Locate the cell with the specified text and output its [x, y] center coordinate. 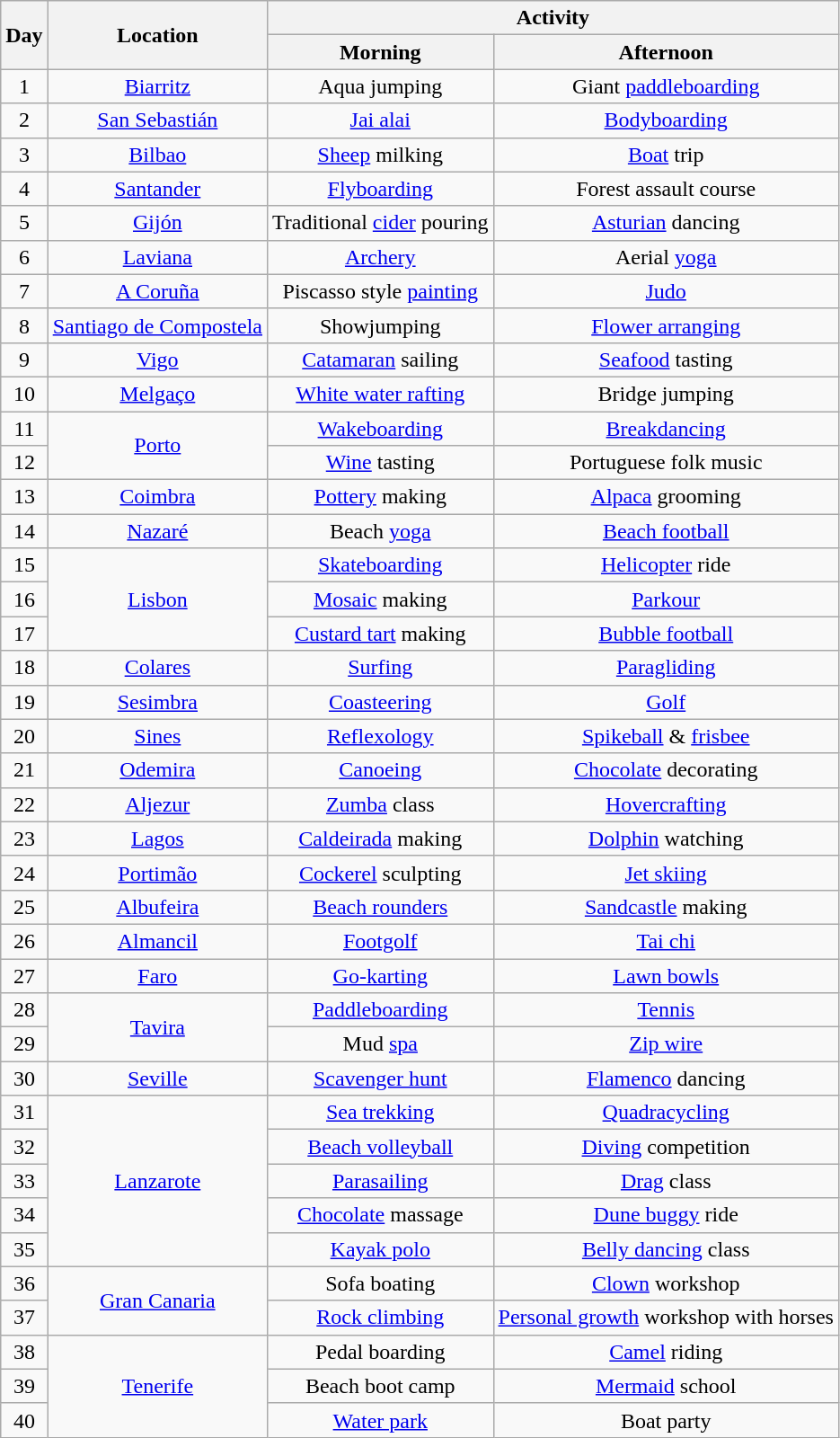
Aqua jumping [381, 86]
Traditional cider pouring [381, 223]
33 [24, 1181]
6 [24, 257]
31 [24, 1113]
Sesimbra [157, 702]
Flamenco dancing [666, 1078]
Beach rounders [381, 907]
Skateboarding [381, 565]
Camel riding [666, 1352]
Activity [553, 18]
Flyboarding [381, 189]
Jet skiing [666, 873]
Cockerel sculpting [381, 873]
Beach football [666, 531]
Afternoon [666, 52]
Drag class [666, 1181]
Breakdancing [666, 429]
Odemira [157, 770]
Vigo [157, 359]
37 [24, 1318]
Seville [157, 1078]
Footgolf [381, 941]
Sea trekking [381, 1113]
Pottery making [381, 497]
Sandcastle making [666, 907]
Canoeing [381, 770]
Water park [381, 1420]
Sines [157, 736]
4 [24, 189]
2 [24, 120]
Catamaran sailing [381, 359]
Portuguese folk music [666, 463]
20 [24, 736]
21 [24, 770]
Paragliding [666, 668]
35 [24, 1249]
Alpaca grooming [666, 497]
Aljezur [157, 804]
Melgaço [157, 394]
Rock climbing [381, 1318]
11 [24, 429]
Reflexology [381, 736]
36 [24, 1283]
Golf [666, 702]
14 [24, 531]
Coasteering [381, 702]
9 [24, 359]
12 [24, 463]
39 [24, 1386]
Asturian dancing [666, 223]
Mosaic making [381, 599]
5 [24, 223]
Caldeirada making [381, 839]
Tenerife [157, 1386]
Zumba class [381, 804]
26 [24, 941]
Portimão [157, 873]
Flower arranging [666, 325]
Chocolate massage [381, 1215]
Santander [157, 189]
7 [24, 291]
Gran Canaria [157, 1300]
27 [24, 975]
Gijón [157, 223]
30 [24, 1078]
29 [24, 1044]
Beach boot camp [381, 1386]
Beach yoga [381, 531]
38 [24, 1352]
Scavenger hunt [381, 1078]
Nazaré [157, 531]
Parasailing [381, 1181]
8 [24, 325]
Belly dancing class [666, 1249]
Morning [381, 52]
17 [24, 634]
Faro [157, 975]
Kayak polo [381, 1249]
Surfing [381, 668]
Piscasso style painting [381, 291]
Bubble football [666, 634]
28 [24, 1010]
Dolphin watching [666, 839]
Bodyboarding [666, 120]
Jai alai [381, 120]
Custard tart making [381, 634]
Spikeball & frisbee [666, 736]
Lawn bowls [666, 975]
40 [24, 1420]
Albufeira [157, 907]
Bridge jumping [666, 394]
24 [24, 873]
San Sebastián [157, 120]
Tai chi [666, 941]
Coimbra [157, 497]
Location [157, 35]
1 [24, 86]
Archery [381, 257]
Sofa boating [381, 1283]
16 [24, 599]
34 [24, 1215]
Pedal boarding [381, 1352]
25 [24, 907]
10 [24, 394]
Giant paddleboarding [666, 86]
Personal growth workshop with horses [666, 1318]
Almancil [157, 941]
Day [24, 35]
Showjumping [381, 325]
Tavira [157, 1027]
Colares [157, 668]
19 [24, 702]
Sheep milking [381, 155]
Parkour [666, 599]
Forest assault course [666, 189]
Lisbon [157, 599]
Zip wire [666, 1044]
Mud spa [381, 1044]
Paddleboarding [381, 1010]
A Coruña [157, 291]
Quadracycling [666, 1113]
Clown workshop [666, 1283]
32 [24, 1147]
Wakeboarding [381, 429]
Judo [666, 291]
Boat party [666, 1420]
18 [24, 668]
Tennis [666, 1010]
Laviana [157, 257]
Go-karting [381, 975]
Diving competition [666, 1147]
Beach volleyball [381, 1147]
Porto [157, 446]
23 [24, 839]
Lanzarote [157, 1181]
22 [24, 804]
3 [24, 155]
Bilbao [157, 155]
Helicopter ride [666, 565]
Seafood tasting [666, 359]
Chocolate decorating [666, 770]
Boat trip [666, 155]
White water rafting [381, 394]
Lagos [157, 839]
Wine tasting [381, 463]
Aerial yoga [666, 257]
Hovercrafting [666, 804]
13 [24, 497]
15 [24, 565]
Biarritz [157, 86]
Mermaid school [666, 1386]
Santiago de Compostela [157, 325]
Dune buggy ride [666, 1215]
